Provide the [x, y] coordinate of the cell's center where the given text is located.  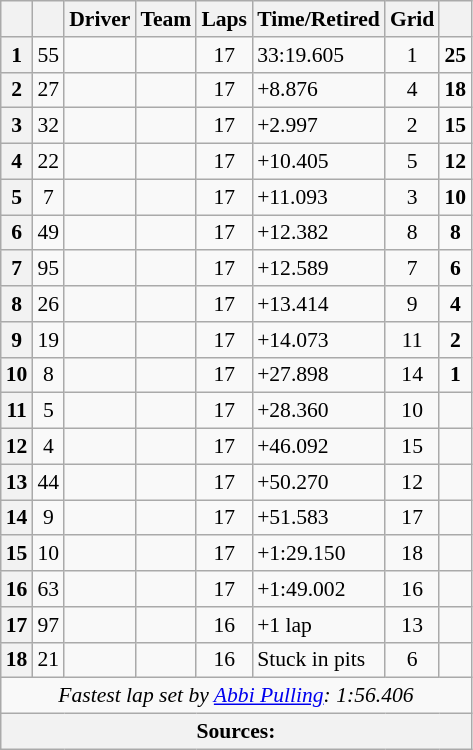
Laps [224, 19]
Team [166, 19]
+13.414 [318, 304]
+1:49.002 [318, 589]
+50.270 [318, 482]
+10.405 [318, 162]
Fastest lap set by Abbi Pulling: 1:56.406 [236, 696]
95 [48, 269]
22 [48, 162]
+8.876 [318, 90]
Time/Retired [318, 19]
Driver [100, 19]
+46.092 [318, 447]
32 [48, 126]
+11.093 [318, 197]
+2.997 [318, 126]
55 [48, 55]
+51.583 [318, 518]
+12.589 [318, 269]
97 [48, 625]
+27.898 [318, 375]
Stuck in pits [318, 660]
+12.382 [318, 233]
49 [48, 233]
+1:29.150 [318, 554]
33:19.605 [318, 55]
+28.360 [318, 411]
25 [455, 55]
+1 lap [318, 625]
Grid [412, 19]
Sources: [236, 732]
63 [48, 589]
27 [48, 90]
21 [48, 660]
26 [48, 304]
19 [48, 340]
+14.073 [318, 340]
44 [48, 482]
